Extract the (x, y) coordinate from the center of the cell holding the provided text.  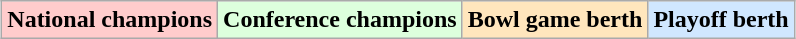
Conference champions (340, 20)
National champions (110, 20)
Playoff berth (721, 20)
Bowl game berth (555, 20)
